Return [X, Y] of the center of cell containing provided text 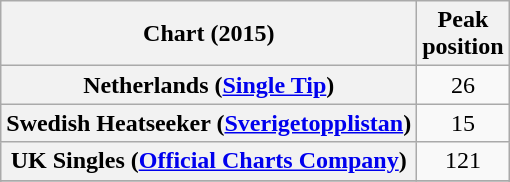
15 [463, 123]
Netherlands (Single Tip) [209, 85]
Chart (2015) [209, 34]
UK Singles (Official Charts Company) [209, 161]
Peakposition [463, 34]
Swedish Heatseeker (Sverigetopplistan) [209, 123]
121 [463, 161]
26 [463, 85]
